From the cell containing the given text, extract its center point as (X, Y) coordinate. 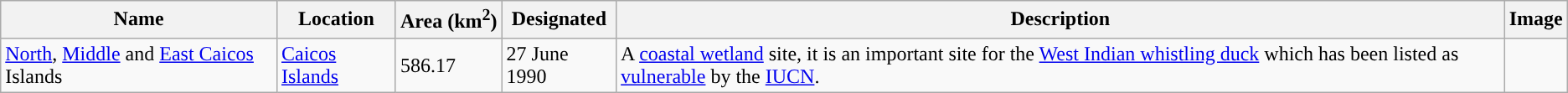
Caicos Islands (336, 65)
A coastal wetland site, it is an important site for the West Indian whistling duck which has been listed as vulnerable by the IUCN. (1060, 65)
586.17 (449, 65)
Area (km2) (449, 20)
Location (336, 20)
Name (139, 20)
27 June 1990 (560, 65)
Description (1060, 20)
North, Middle and East Caicos Islands (139, 65)
Image (1536, 20)
Designated (560, 20)
